For the text-containing cell, return its midpoint in [x, y] coordinate format. 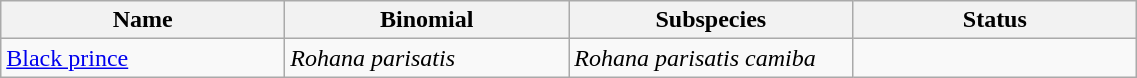
Subspecies [711, 20]
Binomial [427, 20]
Rohana parisatis [427, 58]
Status [995, 20]
Rohana parisatis camiba [711, 58]
Name [143, 20]
Black prince [143, 58]
